Extract the (x, y) coordinate from the center of the cell holding the provided text.  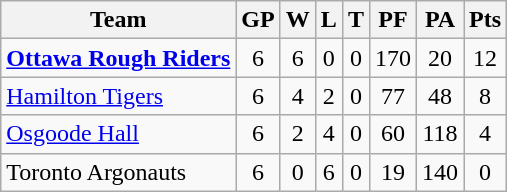
Osgoode Hall (118, 134)
Toronto Argonauts (118, 172)
48 (440, 96)
19 (392, 172)
T (356, 20)
170 (392, 58)
12 (486, 58)
140 (440, 172)
Pts (486, 20)
8 (486, 96)
20 (440, 58)
77 (392, 96)
60 (392, 134)
PF (392, 20)
Team (118, 20)
118 (440, 134)
PA (440, 20)
Ottawa Rough Riders (118, 58)
Hamilton Tigers (118, 96)
GP (258, 20)
W (298, 20)
L (328, 20)
